Determine the [X, Y] coordinate at the center of the cell enclosing the given text.  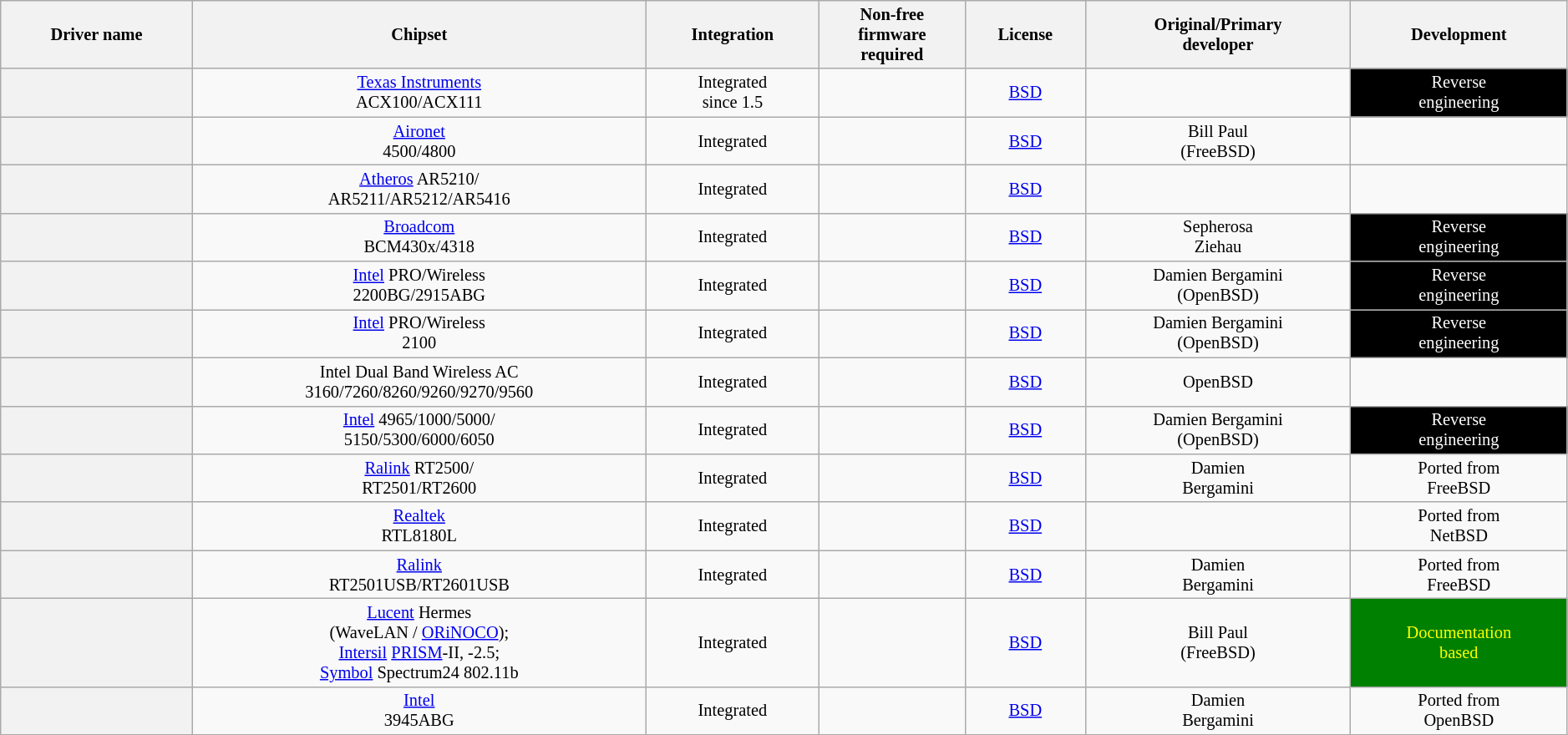
Intel PRO/Wireless2100 [419, 333]
Integration [733, 34]
Original/Primary developer [1218, 34]
Bill Paul (FreeBSD) [1218, 642]
Texas InstrumentsACX100/ACX111 [419, 93]
Lucent Hermes(WaveLAN / ORiNOCO);Intersil PRISM-II, -2.5; Symbol Spectrum24 802.11b [419, 642]
Ralink RT2500/RT2501/RT2600 [419, 478]
Integrated since 1.5 [733, 93]
SepherosaZiehau [1218, 237]
Aironet4500/4800 [419, 141]
Intel3945ABG [419, 711]
BroadcomBCM430x/4318 [419, 237]
Non-free firmware required [892, 34]
Chipset [419, 34]
Driver name [97, 34]
RealtekRTL8180L [419, 526]
Intel Dual Band Wireless AC3160/7260/8260/9260/9270/9560 [419, 382]
Documentation based [1459, 642]
Intel PRO/Wireless2200BG/2915ABG [419, 286]
Bill Paul(FreeBSD) [1218, 141]
Ported from OpenBSD [1459, 711]
Development [1459, 34]
License [1026, 34]
Atheros AR5210/AR5211/AR5212/AR5416 [419, 189]
RalinkRT2501USB/RT2601USB [419, 575]
Ported from NetBSD [1459, 526]
Intel 4965/1000/5000/5150/5300/6000/6050 [419, 430]
OpenBSD [1218, 382]
